Detect which cell encompasses the target text, then output its [X, Y] center coordinate. 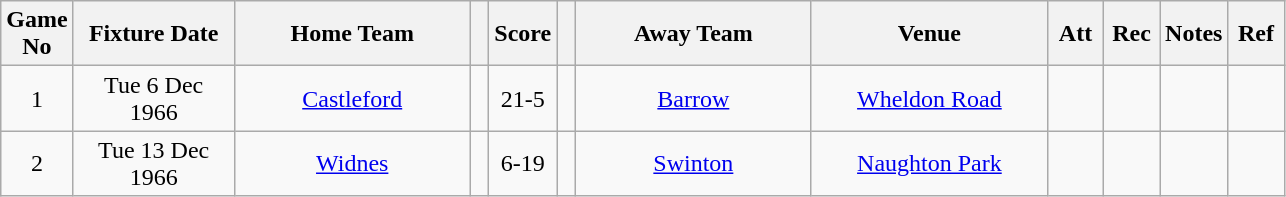
Game No [37, 34]
Ref [1256, 34]
Tue 6 Dec 1966 [154, 98]
Wheldon Road [929, 98]
Venue [929, 34]
Home Team [352, 34]
Tue 13 Dec 1966 [154, 164]
Away Team [693, 34]
Naughton Park [929, 164]
Notes [1194, 34]
Widnes [352, 164]
Castleford [352, 98]
21-5 [523, 98]
6-19 [523, 164]
2 [37, 164]
Swinton [693, 164]
Att [1075, 34]
Barrow [693, 98]
Score [523, 34]
Rec [1132, 34]
Fixture Date [154, 34]
1 [37, 98]
